Provide the [x, y] coordinate of the cell's center where the given text is located.  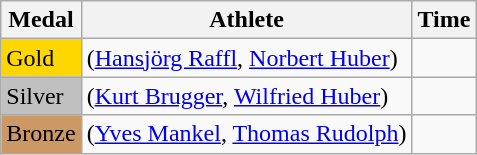
Bronze [41, 134]
Time [444, 20]
Medal [41, 20]
Athlete [246, 20]
Gold [41, 58]
Silver [41, 96]
(Kurt Brugger, Wilfried Huber) [246, 96]
(Yves Mankel, Thomas Rudolph) [246, 134]
(Hansjörg Raffl, Norbert Huber) [246, 58]
